Extract the [x, y] coordinate from the center of the cell holding the provided text.  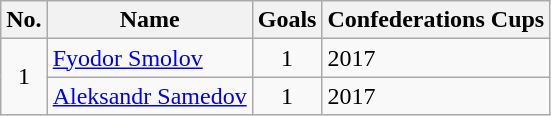
No. [24, 20]
Fyodor Smolov [150, 58]
Aleksandr Samedov [150, 96]
Name [150, 20]
Goals [287, 20]
Confederations Cups [436, 20]
